For the text-containing cell, return its midpoint in (X, Y) coordinate format. 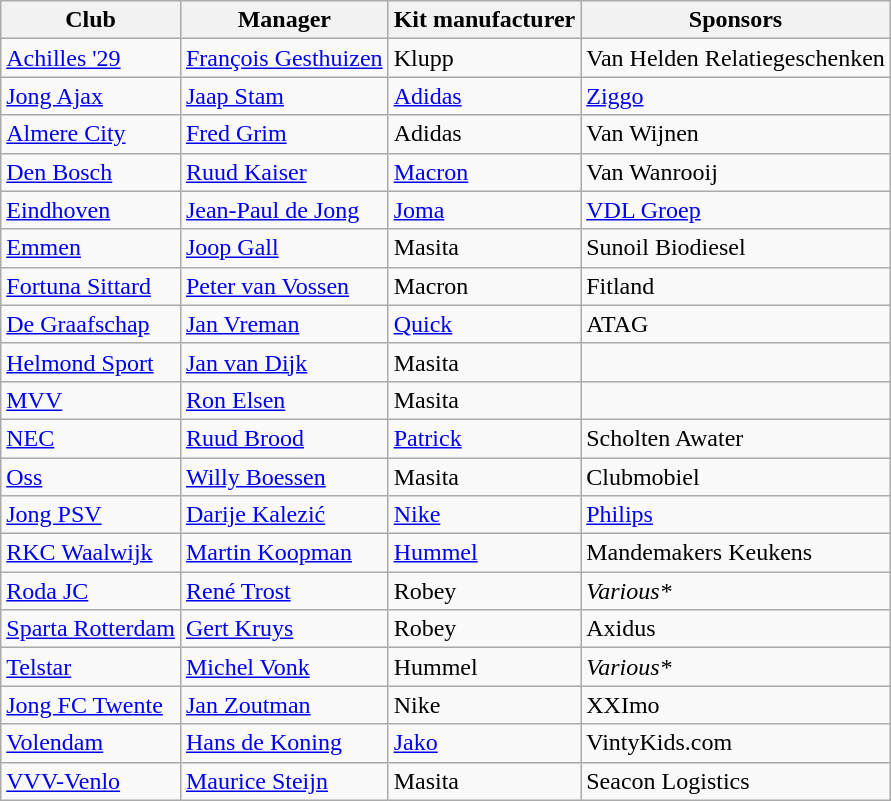
Ron Elsen (284, 400)
Almere City (91, 134)
Roda JC (91, 591)
Fortuna Sittard (91, 286)
Club (91, 20)
Jan Zoutman (284, 705)
Maurice Steijn (284, 781)
Fitland (736, 286)
Jong PSV (91, 515)
Darije Kalezić (284, 515)
VVV-Venlo (91, 781)
Ruud Kaiser (284, 172)
Kit manufacturer (484, 20)
Achilles '29 (91, 58)
Philips (736, 515)
Hans de Koning (284, 743)
Volendam (91, 743)
ATAG (736, 324)
Mandemakers Keukens (736, 553)
Jean-Paul de Jong (284, 210)
Jan van Dijk (284, 362)
Jong Ajax (91, 96)
Sparta Rotterdam (91, 629)
Gert Kruys (284, 629)
Van Helden Relatiegeschenken (736, 58)
Sunoil Biodiesel (736, 248)
De Graafschap (91, 324)
Jong FC Twente (91, 705)
Patrick (484, 438)
Sponsors (736, 20)
Den Bosch (91, 172)
VintyKids.com (736, 743)
Martin Koopman (284, 553)
NEC (91, 438)
Ruud Brood (284, 438)
Ziggo (736, 96)
Quick (484, 324)
Telstar (91, 667)
Klupp (484, 58)
Jaap Stam (284, 96)
Seacon Logistics (736, 781)
Clubmobiel (736, 477)
Willy Boessen (284, 477)
Oss (91, 477)
Axidus (736, 629)
Joop Gall (284, 248)
Peter van Vossen (284, 286)
Jako (484, 743)
Eindhoven (91, 210)
Van Wanrooij (736, 172)
Van Wijnen (736, 134)
Emmen (91, 248)
RKC Waalwijk (91, 553)
René Trost (284, 591)
Joma (484, 210)
Scholten Awater (736, 438)
Fred Grim (284, 134)
Helmond Sport (91, 362)
Manager (284, 20)
François Gesthuizen (284, 58)
VDL Groep (736, 210)
MVV (91, 400)
XXImo (736, 705)
Jan Vreman (284, 324)
Michel Vonk (284, 667)
